Pinpoint the cell where the given text exists, returning its (x, y) midpoint coordinate. 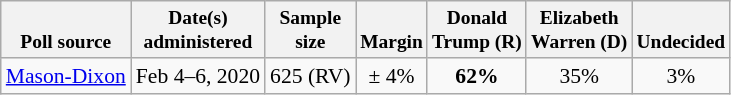
35% (578, 76)
± 4% (392, 76)
Feb 4–6, 2020 (198, 76)
Samplesize (310, 30)
Mason-Dixon (66, 76)
DonaldTrump (R) (476, 30)
Poll source (66, 30)
ElizabethWarren (D) (578, 30)
3% (681, 76)
Margin (392, 30)
625 (RV) (310, 76)
62% (476, 76)
Undecided (681, 30)
Date(s)administered (198, 30)
